From the cell containing the given text, extract its center point as (X, Y) coordinate. 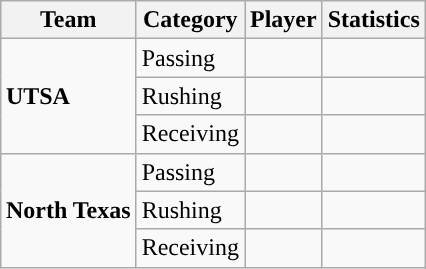
Category (190, 20)
North Texas (68, 210)
UTSA (68, 96)
Team (68, 20)
Player (283, 20)
Statistics (374, 20)
